Pinpoint the cell where the given text exists, returning its (x, y) midpoint coordinate. 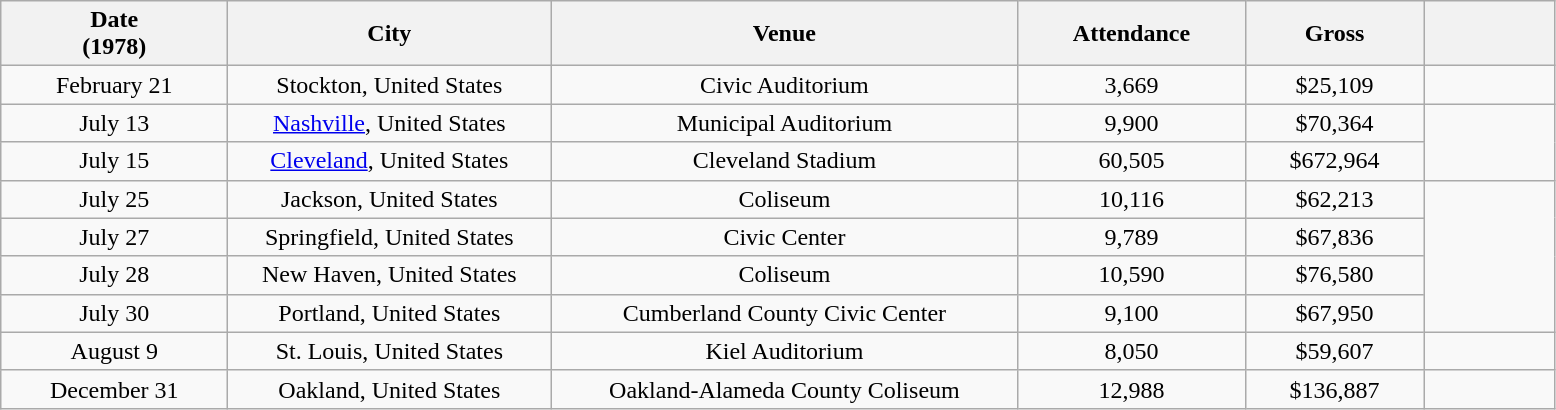
$25,109 (1334, 85)
July 27 (114, 237)
Jackson, United States (390, 199)
Civic Center (784, 237)
9,900 (1132, 123)
New Haven, United States (390, 275)
July 30 (114, 313)
3,669 (1132, 85)
Cleveland Stadium (784, 161)
Venue (784, 34)
9,100 (1132, 313)
10,116 (1132, 199)
Attendance (1132, 34)
8,050 (1132, 351)
Cleveland, United States (390, 161)
$672,964 (1334, 161)
Nashville, United States (390, 123)
Kiel Auditorium (784, 351)
Portland, United States (390, 313)
Oakland-Alameda County Coliseum (784, 389)
$70,364 (1334, 123)
Oakland, United States (390, 389)
$59,607 (1334, 351)
$62,213 (1334, 199)
July 13 (114, 123)
February 21 (114, 85)
$76,580 (1334, 275)
Municipal Auditorium (784, 123)
12,988 (1132, 389)
July 15 (114, 161)
Date(1978) (114, 34)
Springfield, United States (390, 237)
July 28 (114, 275)
City (390, 34)
Cumberland County Civic Center (784, 313)
10,590 (1132, 275)
$67,836 (1334, 237)
$136,887 (1334, 389)
60,505 (1132, 161)
July 25 (114, 199)
9,789 (1132, 237)
Stockton, United States (390, 85)
August 9 (114, 351)
St. Louis, United States (390, 351)
Civic Auditorium (784, 85)
$67,950 (1334, 313)
December 31 (114, 389)
Gross (1334, 34)
